Search for the cell housing the specified text and yield its [X, Y] center coordinate. 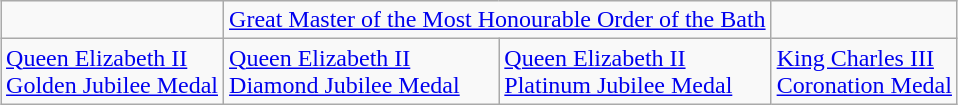
Queen Elizabeth IIPlatinum Jubilee Medal [635, 72]
King Charles IIICoronation Medal [864, 72]
Queen Elizabeth IIGolden Jubilee Medal [112, 72]
Queen Elizabeth IIDiamond Jubilee Medal [362, 72]
Great Master of the Most Honourable Order of the Bath [498, 20]
